Determine the [X, Y] coordinate at the center of the cell enclosing the given text.  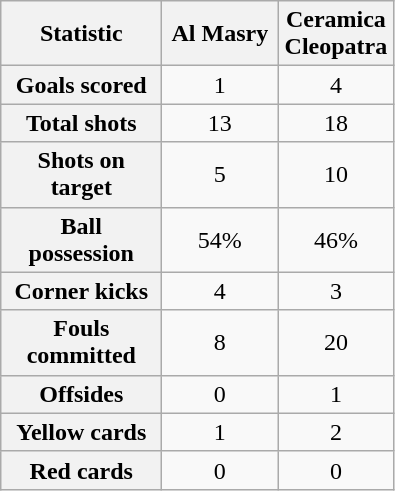
Goals scored [82, 85]
Al Masry [220, 34]
Offsides [82, 394]
20 [336, 342]
18 [336, 123]
Fouls committed [82, 342]
Total shots [82, 123]
2 [336, 432]
Statistic [82, 34]
10 [336, 174]
54% [220, 240]
46% [336, 240]
3 [336, 291]
5 [220, 174]
Yellow cards [82, 432]
13 [220, 123]
Ceramica Cleopatra [336, 34]
Red cards [82, 470]
Shots on target [82, 174]
Ball possession [82, 240]
8 [220, 342]
Corner kicks [82, 291]
